Provide the [x, y] coordinate of the cell's center where the given text is located.  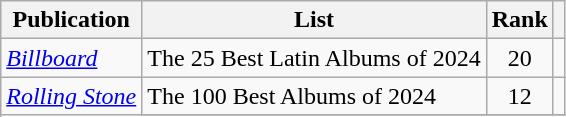
The 25 Best Latin Albums of 2024 [314, 58]
List [314, 20]
Rolling Stone [72, 96]
20 [520, 58]
Publication [72, 20]
Billboard [72, 58]
12 [520, 96]
Rank [520, 20]
The 100 Best Albums of 2024 [314, 96]
